Extract the (X, Y) coordinate from the center of the cell holding the provided text.  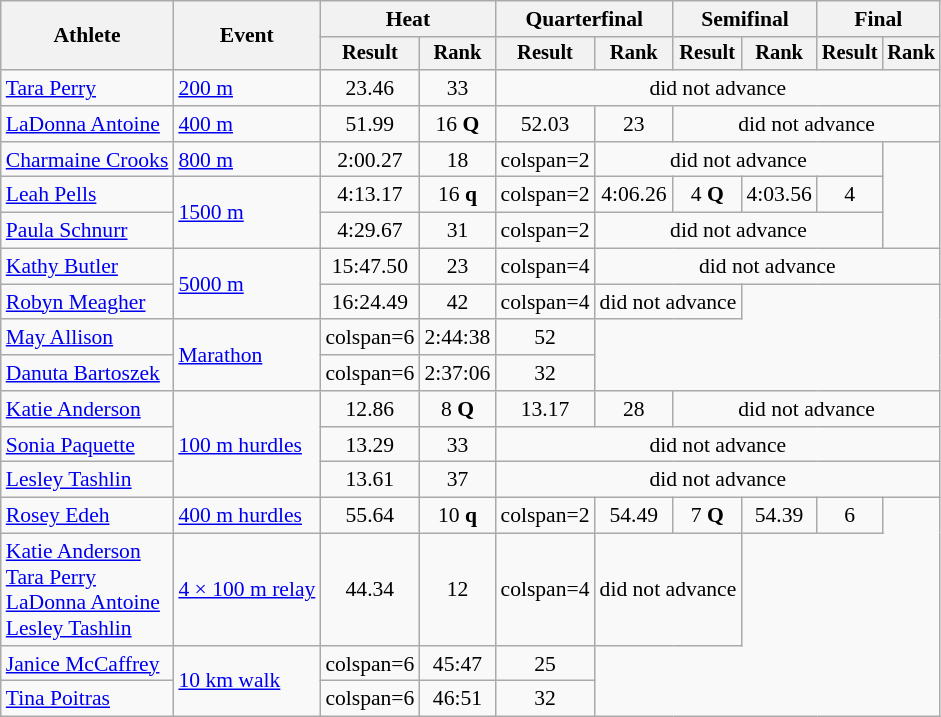
Heat (408, 19)
28 (634, 409)
2:00.27 (370, 160)
6 (850, 516)
2:37:06 (457, 373)
31 (457, 231)
4:29.67 (370, 231)
Tara Perry (88, 88)
Robyn Meagher (88, 302)
44.34 (370, 590)
23.46 (370, 88)
Tina Poitras (88, 699)
7 Q (707, 516)
Event (246, 36)
Athlete (88, 36)
Rosey Edeh (88, 516)
4 Q (707, 195)
51.99 (370, 124)
May Allison (88, 338)
Danuta Bartoszek (88, 373)
Marathon (246, 356)
4:13.17 (370, 195)
13.61 (370, 480)
5000 m (246, 284)
Lesley Tashlin (88, 480)
Leah Pells (88, 195)
2:44:38 (457, 338)
Charmaine Crooks (88, 160)
4 (850, 195)
12 (457, 590)
400 m (246, 124)
16:24.49 (370, 302)
Final (878, 19)
45:47 (457, 664)
10 q (457, 516)
200 m (246, 88)
54.39 (778, 516)
46:51 (457, 699)
18 (457, 160)
100 m hurdles (246, 444)
Quarterfinal (584, 19)
4:06.26 (634, 195)
Katie AndersonTara PerryLaDonna AntoineLesley Tashlin (88, 590)
55.64 (370, 516)
15:47.50 (370, 267)
Katie Anderson (88, 409)
52.03 (544, 124)
12.86 (370, 409)
42 (457, 302)
LaDonna Antoine (88, 124)
16 q (457, 195)
8 Q (457, 409)
Janice McCaffrey (88, 664)
37 (457, 480)
54.49 (634, 516)
10 km walk (246, 682)
Semifinal (745, 19)
13.29 (370, 445)
4:03.56 (778, 195)
13.17 (544, 409)
Sonia Paquette (88, 445)
Paula Schnurr (88, 231)
1500 m (246, 212)
800 m (246, 160)
4 × 100 m relay (246, 590)
Kathy Butler (88, 267)
25 (544, 664)
52 (544, 338)
16 Q (457, 124)
400 m hurdles (246, 516)
